Extract the [x, y] coordinate from the center of the cell holding the provided text.  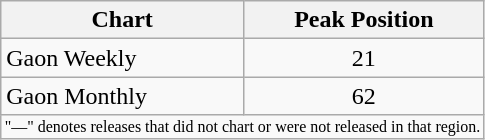
Chart [122, 20]
Gaon Monthly [122, 96]
Gaon Weekly [122, 58]
Peak Position [364, 20]
"—" denotes releases that did not chart or were not released in that region. [242, 127]
21 [364, 58]
62 [364, 96]
